Detect which cell encompasses the target text, then output its (X, Y) center coordinate. 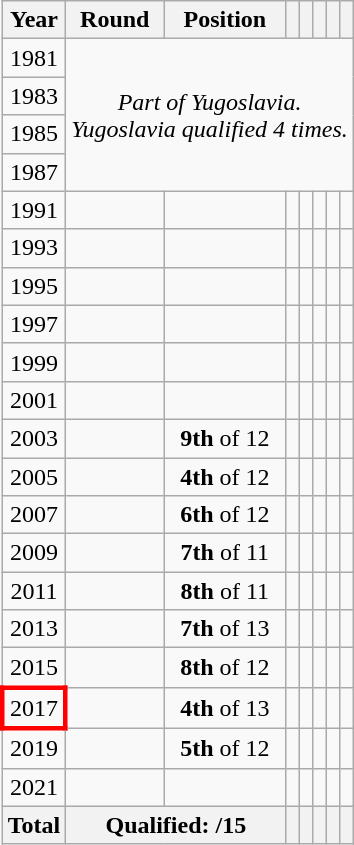
5th of 12 (225, 748)
1987 (34, 172)
4th of 13 (225, 708)
Qualified: /15 (176, 825)
8th of 12 (225, 668)
1983 (34, 96)
2015 (34, 668)
7th of 13 (225, 629)
8th of 11 (225, 591)
4th of 12 (225, 477)
1995 (34, 286)
Position (225, 20)
2001 (34, 400)
2003 (34, 438)
1999 (34, 362)
2019 (34, 748)
2007 (34, 515)
2009 (34, 553)
6th of 12 (225, 515)
9th of 12 (225, 438)
1991 (34, 210)
2017 (34, 708)
1993 (34, 248)
1985 (34, 134)
2011 (34, 591)
1981 (34, 58)
Total (34, 825)
2021 (34, 787)
2005 (34, 477)
Part of Yugoslavia.Yugoslavia qualified 4 times. (210, 115)
2013 (34, 629)
1997 (34, 324)
Round (115, 20)
7th of 11 (225, 553)
Year (34, 20)
